Provide the (X, Y) coordinate of the cell's center where the given text is located.  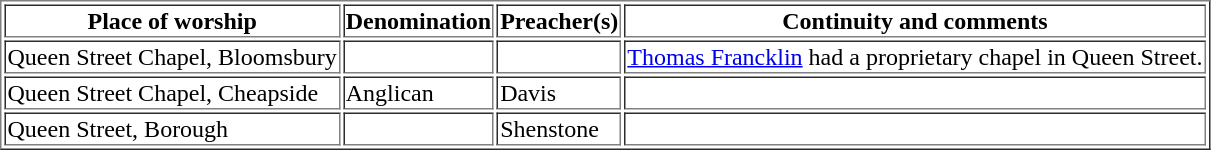
Shenstone (559, 128)
Anglican (418, 92)
Queen Street Chapel, Bloomsbury (172, 56)
Denomination (418, 20)
Queen Street, Borough (172, 128)
Place of worship (172, 20)
Thomas Francklin had a proprietary chapel in Queen Street. (914, 56)
Continuity and comments (914, 20)
Davis (559, 92)
Queen Street Chapel, Cheapside (172, 92)
Preacher(s) (559, 20)
